Capture the cell that displays the provided text and extract its (x, y) central coordinate. 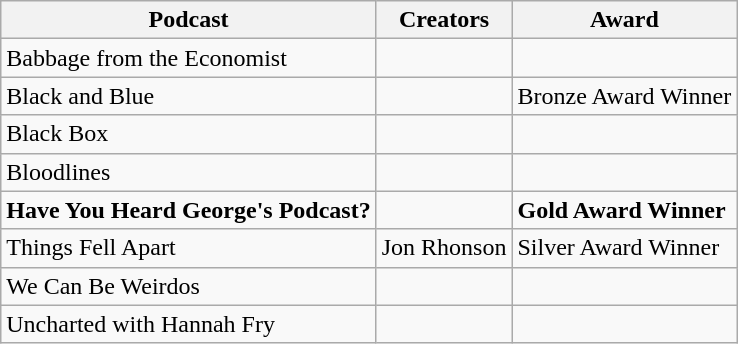
Jon Rhonson (444, 248)
Gold Award Winner (624, 210)
Black Box (188, 134)
Creators (444, 20)
Uncharted with Hannah Fry (188, 324)
Bloodlines (188, 172)
Silver Award Winner (624, 248)
Have You Heard George's Podcast? (188, 210)
Bronze Award Winner (624, 96)
Things Fell Apart (188, 248)
Black and Blue (188, 96)
Award (624, 20)
Babbage from the Economist (188, 58)
Podcast (188, 20)
We Can Be Weirdos (188, 286)
